Locate the cell with the specified text and output its (X, Y) center coordinate. 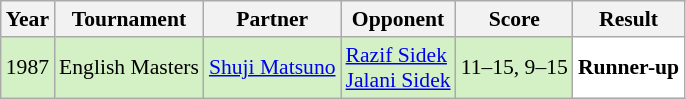
11–15, 9–15 (514, 68)
1987 (28, 68)
English Masters (129, 68)
Runner-up (628, 68)
Tournament (129, 19)
Year (28, 19)
Shuji Matsuno (272, 68)
Result (628, 19)
Score (514, 19)
Partner (272, 19)
Razif Sidek Jalani Sidek (398, 68)
Opponent (398, 19)
